Identify which cell holds the provided text, then report its (X, Y) central coordinate. 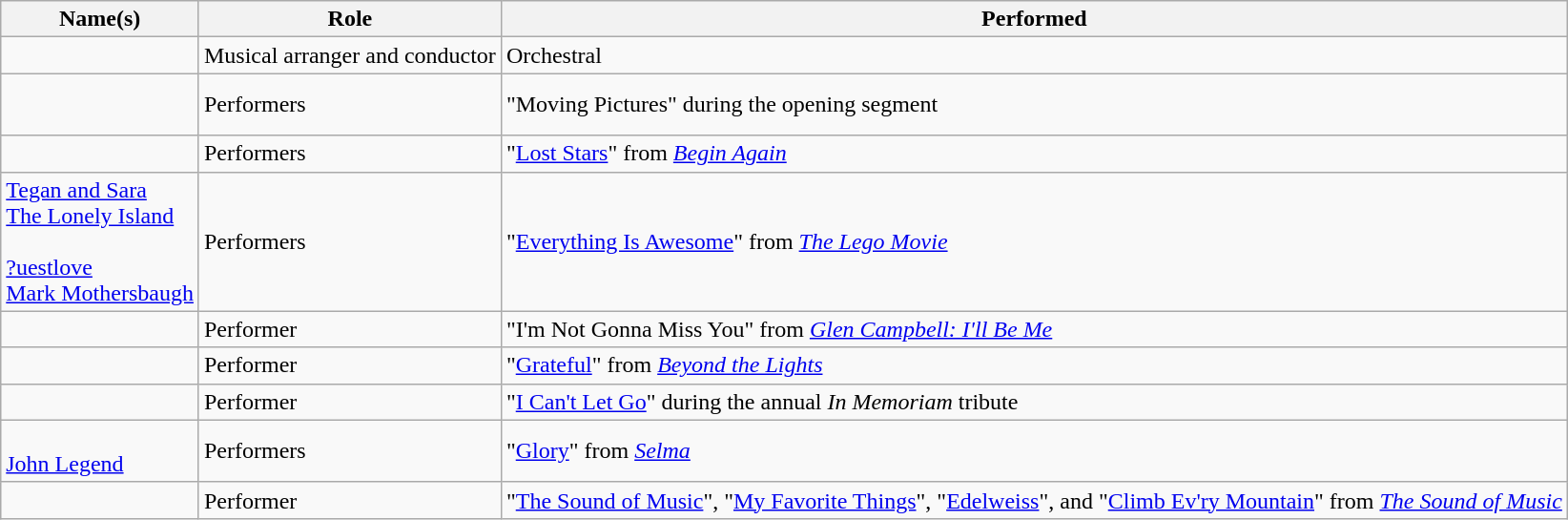
John Legend (100, 450)
"Glory" from Selma (1034, 450)
Name(s) (100, 19)
"Moving Pictures" during the opening segment (1034, 105)
Musical arranger and conductor (349, 55)
Performed (1034, 19)
Orchestral (1034, 55)
"Grateful" from Beyond the Lights (1034, 365)
Role (349, 19)
Tegan and SaraThe Lonely Island?uestloveMark Mothersbaugh (100, 241)
"I Can't Let Go" during the annual In Memoriam tribute (1034, 402)
"Everything Is Awesome" from The Lego Movie (1034, 241)
"I'm Not Gonna Miss You" from Glen Campbell: I'll Be Me (1034, 329)
"The Sound of Music", "My Favorite Things", "Edelweiss", and "Climb Ev'ry Mountain" from The Sound of Music (1034, 500)
"Lost Stars" from Begin Again (1034, 154)
